Output the [x, y] coordinate of the center of the cell containing the given text.  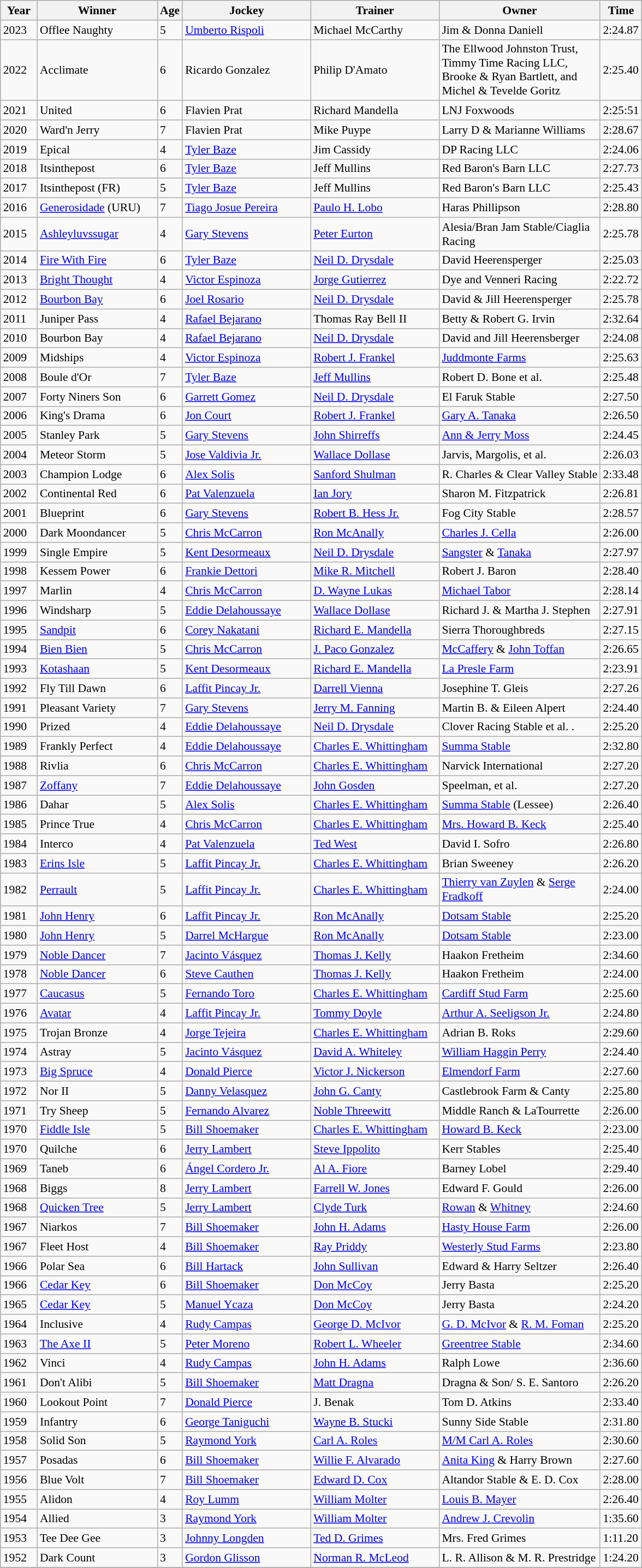
2:25.80 [621, 1091]
2:25.63 [621, 358]
Gordon Glisson [247, 1558]
Vinci [97, 1363]
Ricardo Gonzalez [247, 70]
1955 [19, 1499]
2005 [19, 436]
1952 [19, 1558]
Dye and Venneri Racing [520, 280]
1953 [19, 1539]
Clover Racing Stable et al. . [520, 727]
2:32.64 [621, 319]
Sharon M. Fitzpatrick [520, 494]
Mike R. Mitchell [374, 571]
2016 [19, 208]
Manuel Ycaza [247, 1305]
1960 [19, 1402]
2:25.48 [621, 377]
Steve Ippolito [374, 1149]
Sangster & Tanaka [520, 552]
1971 [19, 1111]
1987 [19, 785]
Edward & Harry Seltzer [520, 1266]
2007 [19, 397]
2:36.60 [621, 1363]
Perrault [97, 890]
Gary A. Tanaka [520, 416]
2:27.97 [621, 552]
Alesia/Bran Jam Stable/Ciaglia Racing [520, 234]
Louis B. Mayer [520, 1499]
Astray [97, 1052]
1989 [19, 747]
Itsinthepost [97, 169]
2009 [19, 358]
Speelman, et al. [520, 785]
David A. Whiteley [374, 1052]
Jim & Donna Daniell [520, 30]
Quilche [97, 1149]
Castlebrook Farm & Canty [520, 1091]
Inclusive [97, 1325]
Fire With Fire [97, 260]
Bien Bien [97, 649]
2:24.06 [621, 150]
Anita King & Harry Brown [520, 1460]
Infantry [97, 1422]
Nor II [97, 1091]
Narvick International [520, 766]
Charles J. Cella [520, 533]
Ashleyluvssugar [97, 234]
George D. McIvor [374, 1325]
Ian Jory [374, 494]
Try Sheep [97, 1111]
Trojan Bronze [97, 1033]
Wayne B. Stucki [374, 1422]
Al A. Fiore [374, 1169]
Forty Niners Son [97, 397]
John Shirreffs [374, 436]
Rowan & Whitney [520, 1208]
John Sullivan [374, 1266]
2:26.50 [621, 416]
1996 [19, 611]
Trainer [374, 10]
Philip D'Amato [374, 70]
Ted D. Grimes [374, 1539]
1957 [19, 1460]
Joel Rosario [247, 300]
Thomas Ray Bell II [374, 319]
Kessem Power [97, 571]
2:24.45 [621, 436]
Farrell W. Jones [374, 1188]
2:26.65 [621, 649]
2:24.80 [621, 1013]
Jarvis, Margolis, et al. [520, 455]
Niarkos [97, 1227]
Taneb [97, 1169]
Howard B. Keck [520, 1130]
Age [170, 10]
LNJ Foxwoods [520, 111]
John G. Canty [374, 1091]
Sandpit [97, 630]
Robert B. Hess Jr. [374, 514]
David and Jill Heerensberger [520, 338]
Fog City Stable [520, 514]
2:28.14 [621, 591]
Bill Hartack [247, 1266]
Jorge Gutierrez [374, 280]
Victor J. Nickerson [374, 1072]
1988 [19, 766]
2012 [19, 300]
2018 [19, 169]
1961 [19, 1383]
Blueprint [97, 514]
1980 [19, 935]
Peter Eurton [374, 234]
Willie F. Alvarado [374, 1460]
Johnny Longden [247, 1539]
2019 [19, 150]
Jerry M. Fanning [374, 708]
Epical [97, 150]
Ralph Lowe [520, 1363]
2:26.03 [621, 455]
Ted West [374, 844]
1973 [19, 1072]
Carl A. Roles [374, 1441]
J. Paco Gonzalez [374, 649]
R. Charles & Clear Valley Stable [520, 474]
1994 [19, 649]
Marlin [97, 591]
1954 [19, 1519]
Continental Red [97, 494]
1975 [19, 1033]
Mrs. Fred Grimes [520, 1539]
McCaffery & John Toffan [520, 649]
Tee Dee Gee [97, 1539]
Tiago Josue Pereira [247, 208]
2023 [19, 30]
David & Jill Heerensperger [520, 300]
Norman R. McLeod [374, 1558]
J. Benak [374, 1402]
2:24.08 [621, 338]
Elmendorf Farm [520, 1072]
Edward D. Cox [374, 1480]
Corey Nakatani [247, 630]
Alidon [97, 1499]
Prince True [97, 825]
1974 [19, 1052]
Barney Lobel [520, 1169]
2:25.43 [621, 188]
The Ellwood Johnston Trust, Timmy Time Racing LLC, Brooke & Ryan Bartlett, and Michel & Tevelde Goritz [520, 70]
2004 [19, 455]
M/M Carl A. Roles [520, 1441]
Darrell Vienna [374, 688]
Zoffany [97, 785]
2003 [19, 474]
2021 [19, 111]
2:30.60 [621, 1441]
Tom D. Atkins [520, 1402]
Darrel McHargue [247, 935]
1:35.60 [621, 1519]
Caucasus [97, 994]
2017 [19, 188]
Ann & Jerry Moss [520, 436]
2:31.80 [621, 1422]
Tommy Doyle [374, 1013]
Bright Thought [97, 280]
Edward F. Gould [520, 1188]
Generosidade (URU) [97, 208]
Dark Count [97, 1558]
Stanley Park [97, 436]
Kotashaan [97, 669]
2:25:51 [621, 111]
1956 [19, 1480]
Windsharp [97, 611]
Matt Dragna [374, 1383]
1963 [19, 1344]
Betty & Robert G. Irvin [520, 319]
Fernando Alvarez [247, 1111]
2:32.80 [621, 747]
Winner [97, 10]
2008 [19, 377]
Avatar [97, 1013]
Fiddle Isle [97, 1130]
Jose Valdivia Jr. [247, 455]
Cardiff Stud Farm [520, 994]
Danny Velasquez [247, 1091]
1995 [19, 630]
Josephine T. Gleis [520, 688]
L. R. Allison & M. R. Prestridge [520, 1558]
2020 [19, 130]
2002 [19, 494]
2:24.60 [621, 1208]
Summa Stable (Lessee) [520, 805]
2:28.80 [621, 208]
Offlee Naughty [97, 30]
2:22.72 [621, 280]
2:28.57 [621, 514]
Solid Son [97, 1441]
Acclimate [97, 70]
Juniper Pass [97, 319]
Paulo H. Lobo [374, 208]
Mike Puype [374, 130]
Noble Threewitt [374, 1111]
Prized [97, 727]
La Presle Farm [520, 669]
Posadas [97, 1460]
Middle Ranch & LaTourrette [520, 1111]
Frankly Perfect [97, 747]
2:27.15 [621, 630]
2:27.50 [621, 397]
Sierra Thoroughbreds [520, 630]
Ray Priddy [374, 1247]
Adrian B. Roks [520, 1033]
Ward'n Jerry [97, 130]
Arthur A. Seeligson Jr. [520, 1013]
Big Spruce [97, 1072]
1:11.20 [621, 1539]
G. D. McIvor & R. M. Foman [520, 1325]
1969 [19, 1169]
Peter Moreno [247, 1344]
King's Drama [97, 416]
1999 [19, 552]
1981 [19, 916]
2015 [19, 234]
1:24.20 [621, 1558]
2:33.40 [621, 1402]
2:29.60 [621, 1033]
Allied [97, 1519]
Dark Moondancer [97, 533]
Fernando Toro [247, 994]
Greentree Stable [520, 1344]
2:27.26 [621, 688]
Martin B. & Eileen Alpert [520, 708]
Robert J. Baron [520, 571]
1978 [19, 974]
Richard J. & Martha J. Stephen [520, 611]
Pleasant Variety [97, 708]
Haras Phillipson [520, 208]
1959 [19, 1422]
Altandor Stable & E. D. Cox [520, 1480]
Jim Cassidy [374, 150]
Brian Sweeney [520, 863]
1964 [19, 1325]
Juddmonte Farms [520, 358]
1965 [19, 1305]
Biggs [97, 1188]
Thierry van Zuylen & Serge Fradkoff [520, 890]
2:25.03 [621, 260]
Ángel Cordero Jr. [247, 1169]
Fly Till Dawn [97, 688]
Midships [97, 358]
The Axe II [97, 1344]
1958 [19, 1441]
2001 [19, 514]
Kerr Stables [520, 1149]
John Gosden [374, 785]
Garrett Gomez [247, 397]
1976 [19, 1013]
Roy Lumm [247, 1499]
1972 [19, 1091]
2:28.67 [621, 130]
Jorge Tejeira [247, 1033]
D. Wayne Lukas [374, 591]
Itsinthepost (FR) [97, 188]
2:24.87 [621, 30]
United [97, 111]
El Faruk Stable [520, 397]
2013 [19, 280]
Fleet Host [97, 1247]
2014 [19, 260]
Blue Volt [97, 1480]
2022 [19, 70]
Owner [520, 10]
Andrew J. Crevolin [520, 1519]
George Taniguchi [247, 1422]
1990 [19, 727]
DP Racing LLC [520, 150]
2:26.80 [621, 844]
Westerly Stud Farms [520, 1247]
2:29.40 [621, 1169]
Richard Mandella [374, 111]
1998 [19, 571]
1979 [19, 955]
Michael McCarthy [374, 30]
2:28.00 [621, 1480]
1992 [19, 688]
Clyde Turk [374, 1208]
Michael Tabor [520, 591]
Jon Court [247, 416]
2:27.73 [621, 169]
2006 [19, 416]
2:24.20 [621, 1305]
Frankie Dettori [247, 571]
1982 [19, 890]
2:26.81 [621, 494]
2010 [19, 338]
Lookout Point [97, 1402]
Umberto Rispoli [247, 30]
Summa Stable [520, 747]
Rivlia [97, 766]
1985 [19, 825]
2:33.48 [621, 474]
Boule d'Or [97, 377]
Interco [97, 844]
Sanford Shulman [374, 474]
1962 [19, 1363]
Champion Lodge [97, 474]
2:25.60 [621, 994]
2:27.91 [621, 611]
2000 [19, 533]
Hasty House Farm [520, 1227]
2:23.80 [621, 1247]
Don't Alibi [97, 1383]
Year [19, 10]
2:28.40 [621, 571]
1993 [19, 669]
David I. Sofro [520, 844]
1983 [19, 863]
1991 [19, 708]
1986 [19, 805]
William Haggin Perry [520, 1052]
2011 [19, 319]
Dahar [97, 805]
Meteor Storm [97, 455]
Robert D. Bone et al. [520, 377]
Larry D & Marianne Williams [520, 130]
Jockey [247, 10]
Steve Cauthen [247, 974]
Quicken Tree [97, 1208]
Erins Isle [97, 863]
Robert L. Wheeler [374, 1344]
1977 [19, 994]
Sunny Side Stable [520, 1422]
1997 [19, 591]
Mrs. Howard B. Keck [520, 825]
Dragna & Son/ S. E. Santoro [520, 1383]
David Heerensperger [520, 260]
2:23.91 [621, 669]
Single Empire [97, 552]
8 [170, 1188]
Polar Sea [97, 1266]
Time [621, 10]
1984 [19, 844]
